Pinpoint the cell where the given text exists, returning its [x, y] midpoint coordinate. 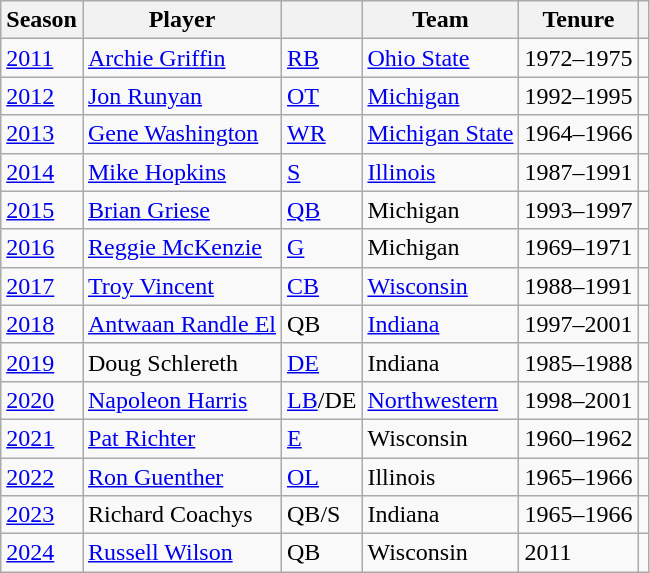
1964–1966 [578, 134]
1969–1971 [578, 248]
2015 [42, 210]
DE [322, 362]
OL [322, 477]
1987–1991 [578, 172]
LB/DE [322, 400]
Reggie McKenzie [182, 248]
Russell Wilson [182, 553]
Player [182, 20]
2021 [42, 438]
Season [42, 20]
E [322, 438]
2013 [42, 134]
1985–1988 [578, 362]
2012 [42, 96]
CB [322, 286]
1988–1991 [578, 286]
Archie Griffin [182, 58]
2017 [42, 286]
Team [440, 20]
Antwaan Randle El [182, 324]
OT [322, 96]
1993–1997 [578, 210]
Tenure [578, 20]
2023 [42, 515]
1997–2001 [578, 324]
1998–2001 [578, 400]
Pat Richter [182, 438]
Ohio State [440, 58]
G [322, 248]
2020 [42, 400]
2019 [42, 362]
Brian Griese [182, 210]
2024 [42, 553]
S [322, 172]
Mike Hopkins [182, 172]
Doug Schlereth [182, 362]
2014 [42, 172]
1972–1975 [578, 58]
Jon Runyan [182, 96]
QB/S [322, 515]
Troy Vincent [182, 286]
2016 [42, 248]
1960–1962 [578, 438]
Napoleon Harris [182, 400]
RB [322, 58]
Northwestern [440, 400]
2018 [42, 324]
Gene Washington [182, 134]
Michigan State [440, 134]
WR [322, 134]
Ron Guenther [182, 477]
1992–1995 [578, 96]
2022 [42, 477]
Richard Coachys [182, 515]
